From the cell containing the given text, extract its center point as (X, Y) coordinate. 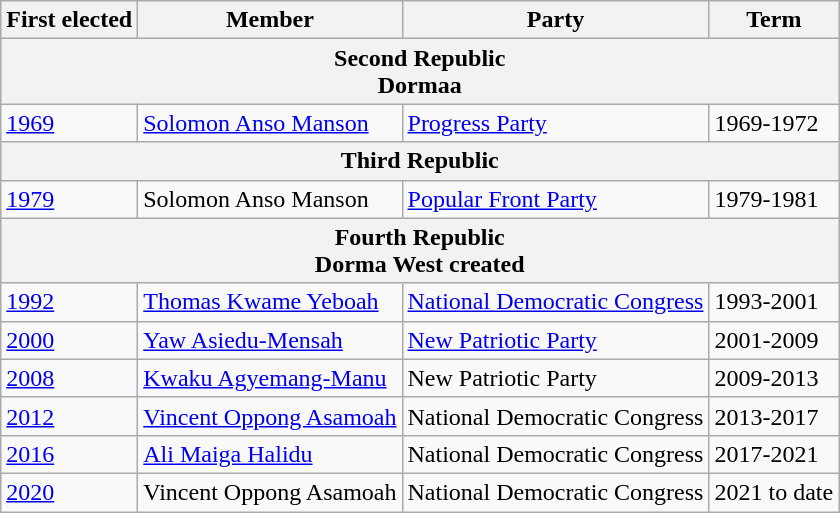
1969 (70, 123)
1979-1981 (774, 199)
Fourth RepublicDorma West created (420, 250)
2000 (70, 340)
2009-2013 (774, 378)
2012 (70, 416)
1969-1972 (774, 123)
Term (774, 20)
2017-2021 (774, 454)
Popular Front Party (556, 199)
Progress Party (556, 123)
Second RepublicDormaa (420, 72)
2001-2009 (774, 340)
2013-2017 (774, 416)
2020 (70, 492)
2008 (70, 378)
1993-2001 (774, 302)
Kwaku Agyemang-Manu (270, 378)
First elected (70, 20)
Ali Maiga Halidu (270, 454)
Yaw Asiedu-Mensah (270, 340)
Third Republic (420, 161)
Party (556, 20)
1979 (70, 199)
1992 (70, 302)
2016 (70, 454)
Thomas Kwame Yeboah (270, 302)
Member (270, 20)
2021 to date (774, 492)
